Return (x, y) of the center of cell containing provided text 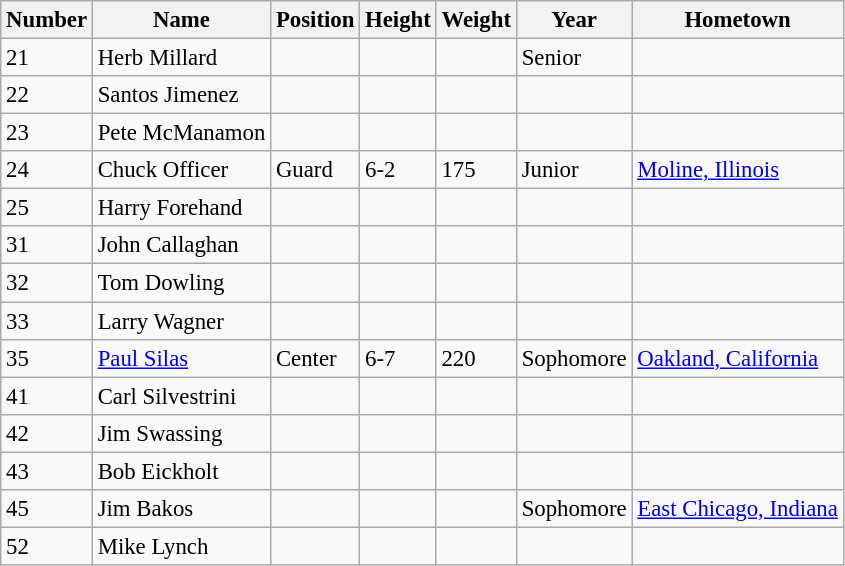
Carl Silvestrini (181, 396)
220 (476, 358)
Number (47, 20)
Height (398, 20)
33 (47, 321)
Oakland, California (738, 358)
6-7 (398, 358)
35 (47, 358)
Weight (476, 20)
43 (47, 471)
Jim Swassing (181, 433)
175 (476, 170)
Paul Silas (181, 358)
52 (47, 546)
Santos Jimenez (181, 95)
Harry Forehand (181, 208)
Larry Wagner (181, 321)
Tom Dowling (181, 283)
21 (47, 58)
23 (47, 133)
Year (574, 20)
42 (47, 433)
Chuck Officer (181, 170)
John Callaghan (181, 245)
6-2 (398, 170)
25 (47, 208)
31 (47, 245)
45 (47, 509)
Guard (316, 170)
41 (47, 396)
22 (47, 95)
Moline, Illinois (738, 170)
Senior (574, 58)
Pete McManamon (181, 133)
Hometown (738, 20)
32 (47, 283)
Center (316, 358)
Position (316, 20)
Mike Lynch (181, 546)
Junior (574, 170)
24 (47, 170)
Bob Eickholt (181, 471)
Herb Millard (181, 58)
East Chicago, Indiana (738, 509)
Name (181, 20)
Jim Bakos (181, 509)
